Find where the given text appears and provide that cell's center as [X, Y] coordinate. 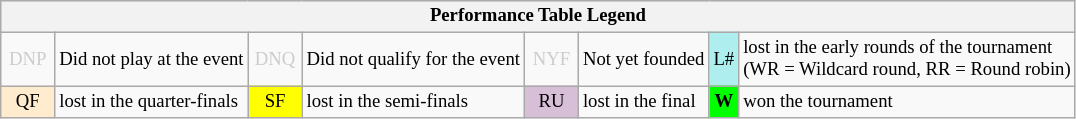
SF [275, 102]
DNP [28, 60]
lost in the early rounds of the tournament(WR = Wildcard round, RR = Round robin) [907, 60]
Did not play at the event [152, 60]
DNQ [275, 60]
RU [551, 102]
won the tournament [907, 102]
L# [724, 60]
NYF [551, 60]
Did not qualify for the event [413, 60]
lost in the quarter-finals [152, 102]
QF [28, 102]
W [724, 102]
lost in the semi-finals [413, 102]
Performance Table Legend [538, 16]
Not yet founded [643, 60]
lost in the final [643, 102]
